Extract the (X, Y) coordinate from the center of the cell holding the provided text.  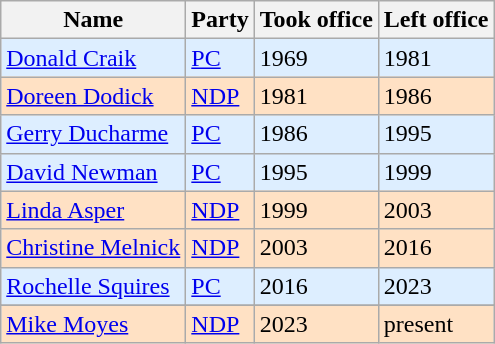
Party (220, 20)
Doreen Dodick (94, 96)
1969 (316, 58)
present (436, 324)
Mike Moyes (94, 324)
David Newman (94, 172)
Name (94, 20)
Took office (316, 20)
Left office (436, 20)
Linda Asper (94, 210)
Donald Craik (94, 58)
Christine Melnick (94, 248)
Rochelle Squires (94, 286)
Gerry Ducharme (94, 134)
